Capture the cell that displays the provided text and extract its [X, Y] central coordinate. 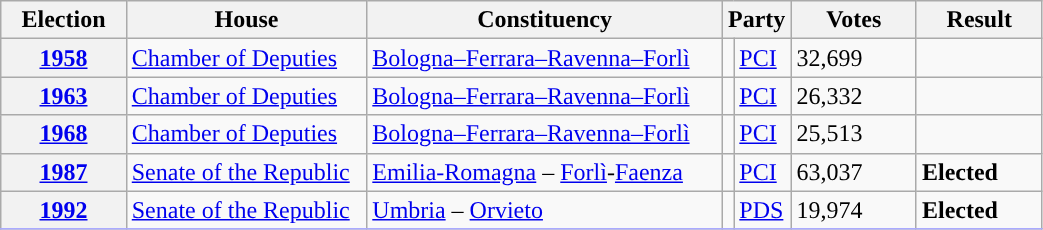
Election [64, 20]
Umbria – Orvieto [545, 210]
Party [756, 20]
1992 [64, 210]
1987 [64, 172]
25,513 [854, 134]
House [246, 20]
1963 [64, 96]
19,974 [854, 210]
Emilia-Romagna – Forlì-Faenza [545, 172]
Result [979, 20]
26,332 [854, 96]
Constituency [545, 20]
32,699 [854, 58]
PDS [762, 210]
63,037 [854, 172]
1958 [64, 58]
1968 [64, 134]
Votes [854, 20]
